Identify which cell holds the provided text, then report its (x, y) central coordinate. 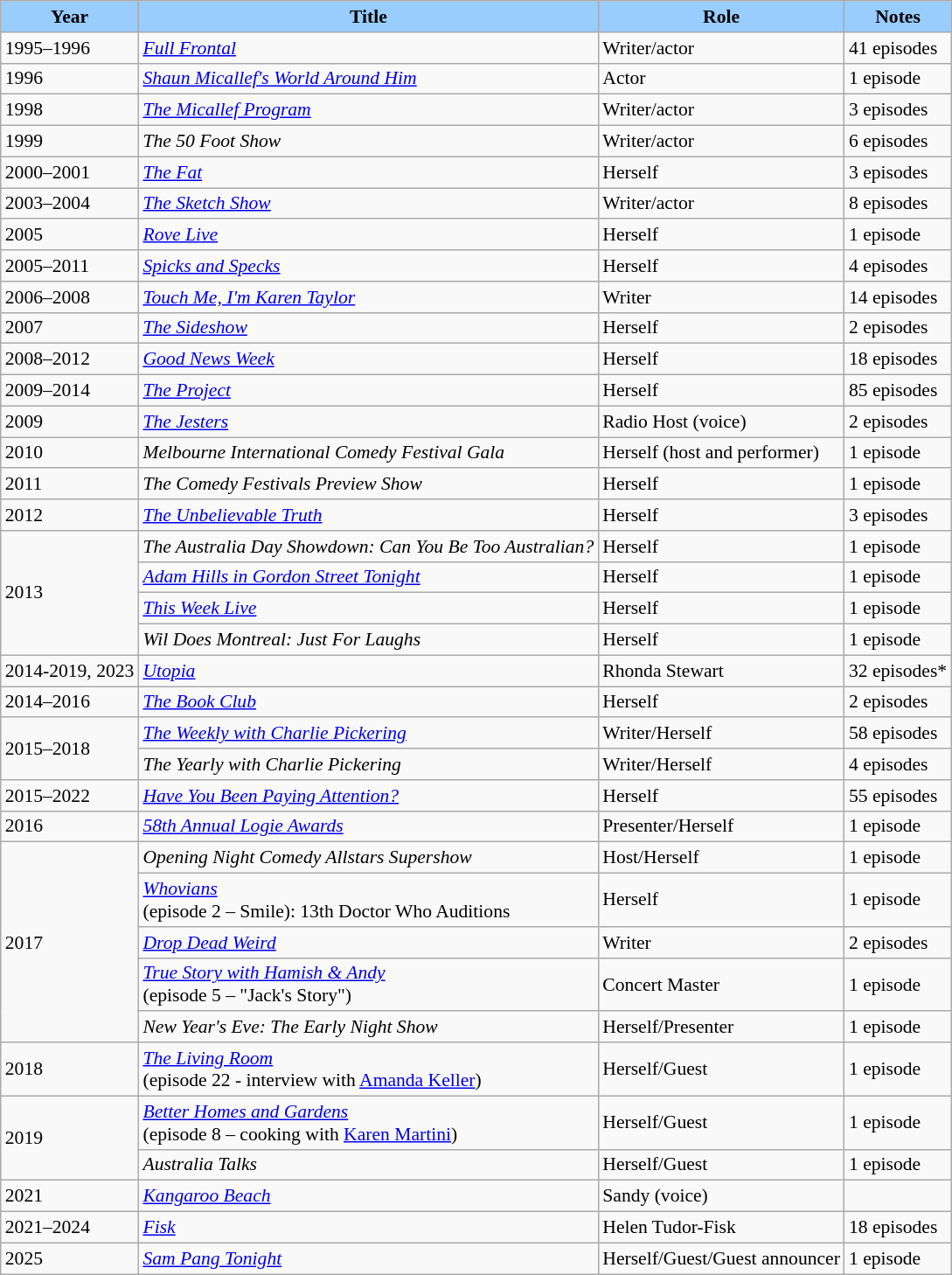
Drop Dead Weird (368, 943)
1995–1996 (70, 48)
2013 (70, 593)
2015–2018 (70, 749)
2021 (70, 1196)
2009–2014 (70, 391)
Opening Night Comedy Allstars Supershow (368, 858)
Adam Hills in Gordon Street Tonight (368, 577)
Year (70, 17)
The Comedy Festivals Preview Show (368, 484)
58 episodes (898, 734)
True Story with Hamish & Andy (episode 5 – "Jack's Story") (368, 985)
Title (368, 17)
2000–2001 (70, 172)
2009 (70, 422)
Herself/Guest/Guest announcer (721, 1258)
Utopia (368, 671)
The 50 Foot Show (368, 142)
Notes (898, 17)
The Yearly with Charlie Pickering (368, 764)
2021–2024 (70, 1228)
The Weekly with Charlie Pickering (368, 734)
Sam Pang Tonight (368, 1258)
Fisk (368, 1228)
The Living Room (episode 22 - interview with Amanda Keller) (368, 1069)
1999 (70, 142)
The Book Club (368, 702)
Helen Tudor-Fisk (721, 1228)
14 episodes (898, 297)
Host/Herself (721, 858)
2011 (70, 484)
41 episodes (898, 48)
Radio Host (voice) (721, 422)
Whovians (episode 2 – Smile): 13th Doctor Who Auditions (368, 901)
The Jesters (368, 422)
New Year's Eve: The Early Night Show (368, 1028)
Melbourne International Comedy Festival Gala (368, 453)
2003–2004 (70, 204)
55 episodes (898, 796)
8 episodes (898, 204)
The Australia Day Showdown: Can You Be Too Australian? (368, 547)
Touch Me, I'm Karen Taylor (368, 297)
Australia Talks (368, 1165)
Shaun Micallef's World Around Him (368, 79)
Rove Live (368, 235)
2019 (70, 1139)
The Micallef Program (368, 110)
This Week Live (368, 609)
The Sketch Show (368, 204)
32 episodes* (898, 671)
2017 (70, 943)
Wil Does Montreal: Just For Laughs (368, 640)
2006–2008 (70, 297)
2015–2022 (70, 796)
85 episodes (898, 391)
Herself (host and performer) (721, 453)
2014–2016 (70, 702)
Actor (721, 79)
2005–2011 (70, 266)
2012 (70, 515)
The Fat (368, 172)
Good News Week (368, 359)
Rhonda Stewart (721, 671)
Sandy (voice) (721, 1196)
Full Frontal (368, 48)
2018 (70, 1069)
Spicks and Specks (368, 266)
2010 (70, 453)
Have You Been Paying Attention? (368, 796)
Better Homes and Gardens (episode 8 – cooking with Karen Martini) (368, 1123)
2025 (70, 1258)
1998 (70, 110)
2016 (70, 826)
2008–2012 (70, 359)
Presenter/Herself (721, 826)
2005 (70, 235)
58th Annual Logie Awards (368, 826)
Role (721, 17)
The Unbelievable Truth (368, 515)
2007 (70, 328)
6 episodes (898, 142)
The Project (368, 391)
2014-2019, 2023 (70, 671)
Kangaroo Beach (368, 1196)
The Sideshow (368, 328)
Concert Master (721, 985)
Herself/Presenter (721, 1028)
1996 (70, 79)
